Find where the given text appears and provide that cell's center as [x, y] coordinate. 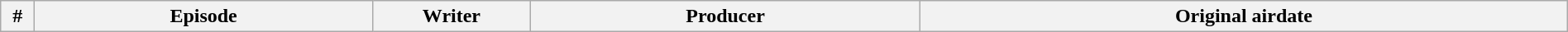
Episode [203, 16]
Writer [452, 16]
Original airdate [1244, 16]
# [18, 16]
Producer [724, 16]
